Provide the (x, y) coordinate of the cell's center where the given text is located.  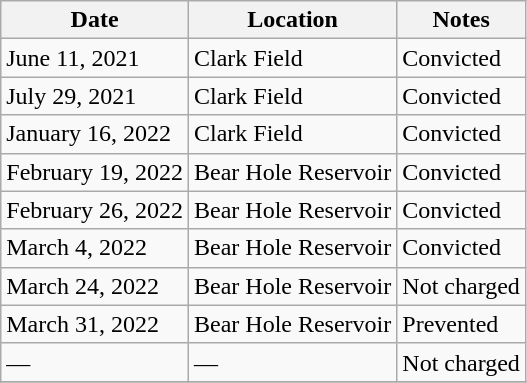
June 11, 2021 (95, 58)
January 16, 2022 (95, 134)
March 31, 2022 (95, 324)
March 24, 2022 (95, 286)
July 29, 2021 (95, 96)
Date (95, 20)
Prevented (462, 324)
February 26, 2022 (95, 210)
March 4, 2022 (95, 248)
February 19, 2022 (95, 172)
Notes (462, 20)
Location (292, 20)
